Output the (X, Y) coordinate of the center of the cell containing the given text.  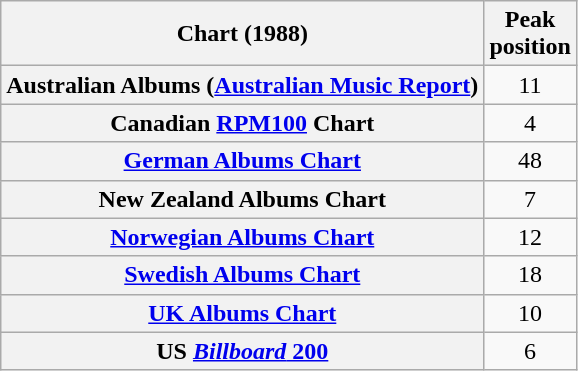
10 (530, 313)
48 (530, 161)
Norwegian Albums Chart (242, 237)
11 (530, 85)
Peakposition (530, 34)
Chart (1988) (242, 34)
18 (530, 275)
Australian Albums (Australian Music Report) (242, 85)
US Billboard 200 (242, 351)
4 (530, 123)
12 (530, 237)
New Zealand Albums Chart (242, 199)
Canadian RPM100 Chart (242, 123)
Swedish Albums Chart (242, 275)
7 (530, 199)
UK Albums Chart (242, 313)
6 (530, 351)
German Albums Chart (242, 161)
